Provide the [x, y] coordinate of the cell's center where the given text is located.  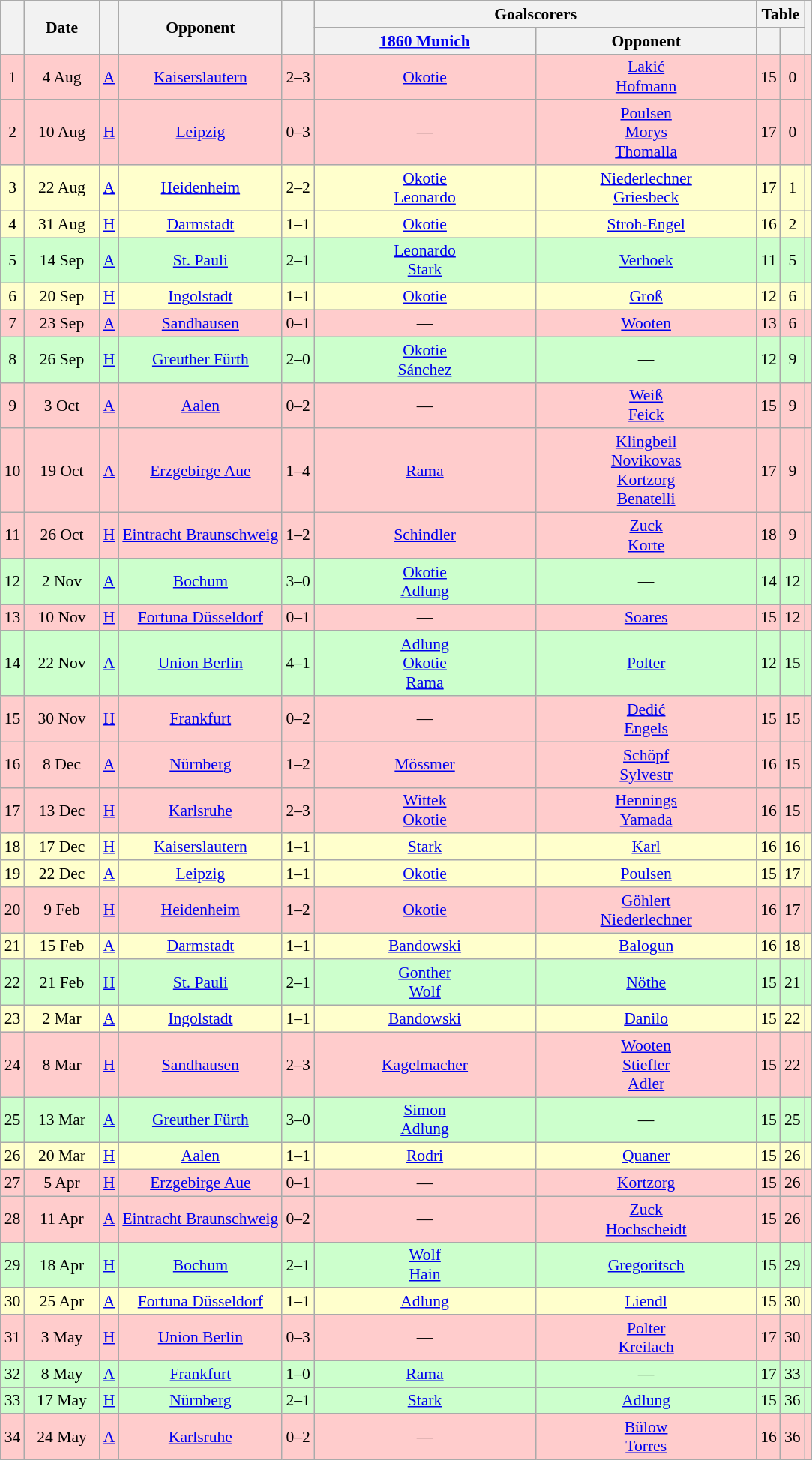
4–1 [298, 664]
Karl [646, 847]
19 [13, 874]
3 [13, 187]
28 [13, 1219]
31 Aug [61, 224]
22 Aug [61, 187]
Date [61, 27]
Wittek Okotie [424, 810]
18 Apr [61, 1264]
Bülow Torres [646, 1437]
Göhlert Niederlechner [646, 910]
Poulsen [646, 874]
Rodri [424, 1156]
15 Feb [61, 946]
Goalscorers [535, 14]
2 Mar [61, 1019]
3 May [61, 1338]
Stroh-Engel [646, 224]
2–0 [298, 360]
23 Sep [61, 324]
24 May [61, 1437]
26 Sep [61, 360]
21 Feb [61, 982]
Poulsen Morys Thomalla [646, 133]
4 [13, 224]
Groß [646, 297]
Liendl [646, 1302]
2–2 [298, 187]
Simon Adlung [424, 1120]
20 Sep [61, 297]
Okotie Leonardo [424, 187]
Schindler [424, 535]
3 Oct [61, 405]
Danilo [646, 1019]
23 [13, 1019]
22 Nov [61, 664]
20 Mar [61, 1156]
17 Dec [61, 847]
Soares [646, 618]
4 Aug [61, 76]
Adlung Okotie Rama [424, 664]
Weiß Feick [646, 405]
Polter Kreilach [646, 1338]
Polter [646, 664]
Gonther Wolf [424, 982]
11 Apr [61, 1219]
13 Dec [61, 810]
Wooten [646, 324]
26 Oct [61, 535]
34 [13, 1437]
Wolf Hain [424, 1264]
Niederlechner Griesbeck [646, 187]
Gregoritsch [646, 1264]
10 Aug [61, 133]
Kortzorg [646, 1183]
8 May [61, 1374]
Nöthe [646, 982]
8 [13, 360]
30 Nov [61, 718]
17 May [61, 1401]
5 Apr [61, 1183]
Klingbeil Novikovas Kortzorg Benatelli [646, 471]
Hennings Yamada [646, 810]
8 Dec [61, 765]
27 [13, 1183]
Zuck Korte [646, 535]
13 Mar [61, 1120]
1–4 [298, 471]
Wooten Stiefler Adler [646, 1065]
Balogun [646, 946]
Zuck Hochscheidt [646, 1219]
10 [13, 471]
Kagelmacher [424, 1065]
Mössmer [424, 765]
Dedić Engels [646, 718]
24 [13, 1065]
1–0 [298, 1374]
10 Nov [61, 618]
25 Apr [61, 1302]
9 Feb [61, 910]
Okotie Sánchez [424, 360]
8 Mar [61, 1065]
Verhoek [646, 261]
31 [13, 1338]
22 Dec [61, 874]
2 Nov [61, 582]
7 [13, 324]
19 Oct [61, 471]
Quaner [646, 1156]
32 [13, 1374]
Okotie Adlung [424, 582]
Table [780, 14]
14 Sep [61, 261]
Schöpf Sylvestr [646, 765]
20 [13, 910]
Lakić Hofmann [646, 76]
Leonardo Stark [424, 261]
1860 Munich [424, 41]
